Pinpoint the cell where the given text exists, returning its (x, y) midpoint coordinate. 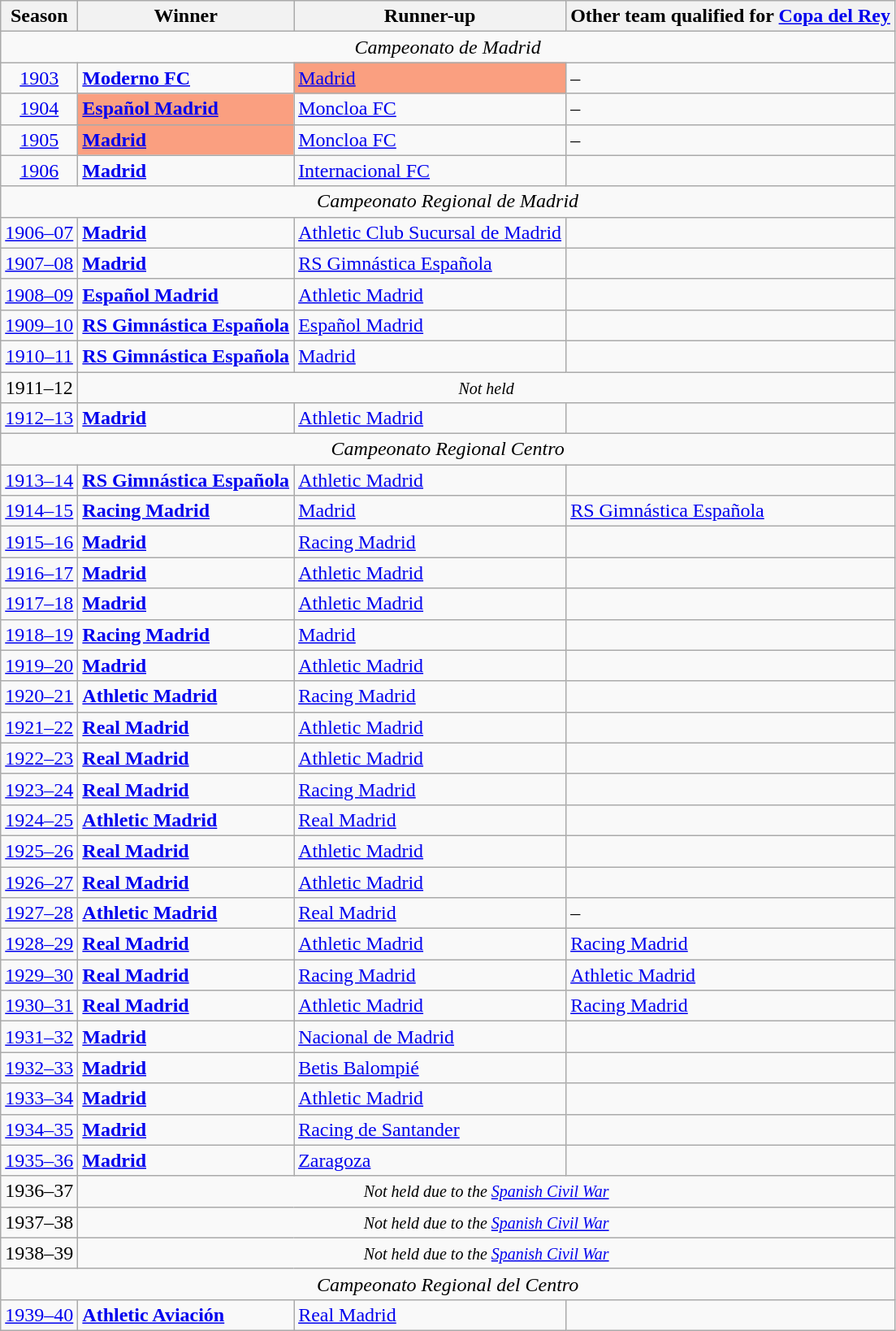
1916–17 (39, 573)
Moderno FC (186, 78)
Runner-up (431, 16)
1920–21 (39, 696)
1919–20 (39, 665)
1903 (39, 78)
1906 (39, 171)
1932–33 (39, 1068)
1922–23 (39, 758)
Internacional FC (431, 171)
1917–18 (39, 604)
Campeonato Regional Centro (448, 449)
1931–32 (39, 1037)
1928–29 (39, 944)
1926–27 (39, 882)
1939–40 (39, 1315)
1907–08 (39, 263)
1934–35 (39, 1129)
1904 (39, 109)
Betis Balompié (431, 1068)
1921–22 (39, 727)
1929–30 (39, 975)
Campeonato Regional de Madrid (448, 202)
1930–31 (39, 1006)
1938–39 (39, 1253)
Winner (186, 16)
1905 (39, 140)
1906–07 (39, 232)
1909–10 (39, 325)
Not held (487, 388)
Athletic Club Sucursal de Madrid (431, 232)
1923–24 (39, 789)
1910–11 (39, 356)
Other team qualified for Copa del Rey (731, 16)
1933–34 (39, 1099)
1925–26 (39, 851)
Season (39, 16)
1915–16 (39, 542)
1936–37 (39, 1191)
1914–15 (39, 511)
1912–13 (39, 418)
1913–14 (39, 480)
1935–36 (39, 1160)
Campeonato de Madrid (448, 47)
1937–38 (39, 1222)
Athletic Aviación (186, 1315)
Campeonato Regional del Centro (448, 1284)
Racing de Santander (431, 1129)
1908–09 (39, 294)
1918–19 (39, 635)
1927–28 (39, 913)
1911–12 (39, 388)
Zaragoza (431, 1160)
Nacional de Madrid (431, 1037)
1924–25 (39, 820)
